Scan for the cell matching the given text and deliver its (X, Y) coordinate at center. 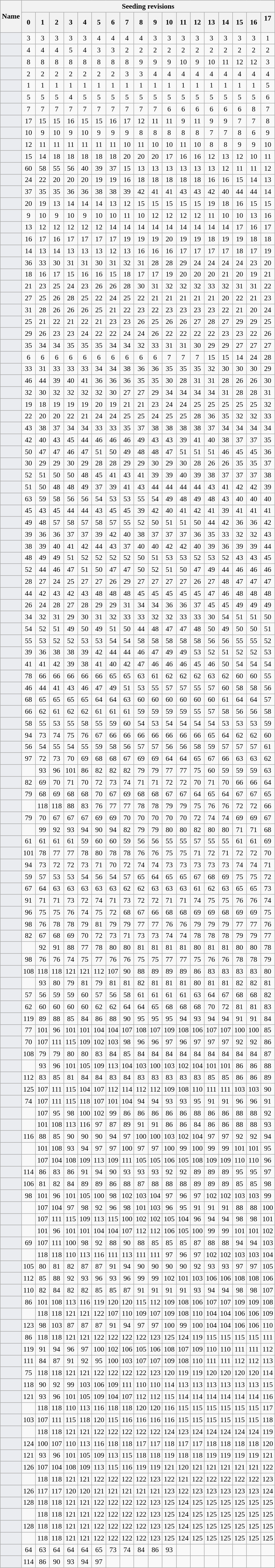
0 (28, 23)
Seeding revisions (148, 6)
Name (11, 17)
